Scan for the cell matching the given text and deliver its (x, y) coordinate at center. 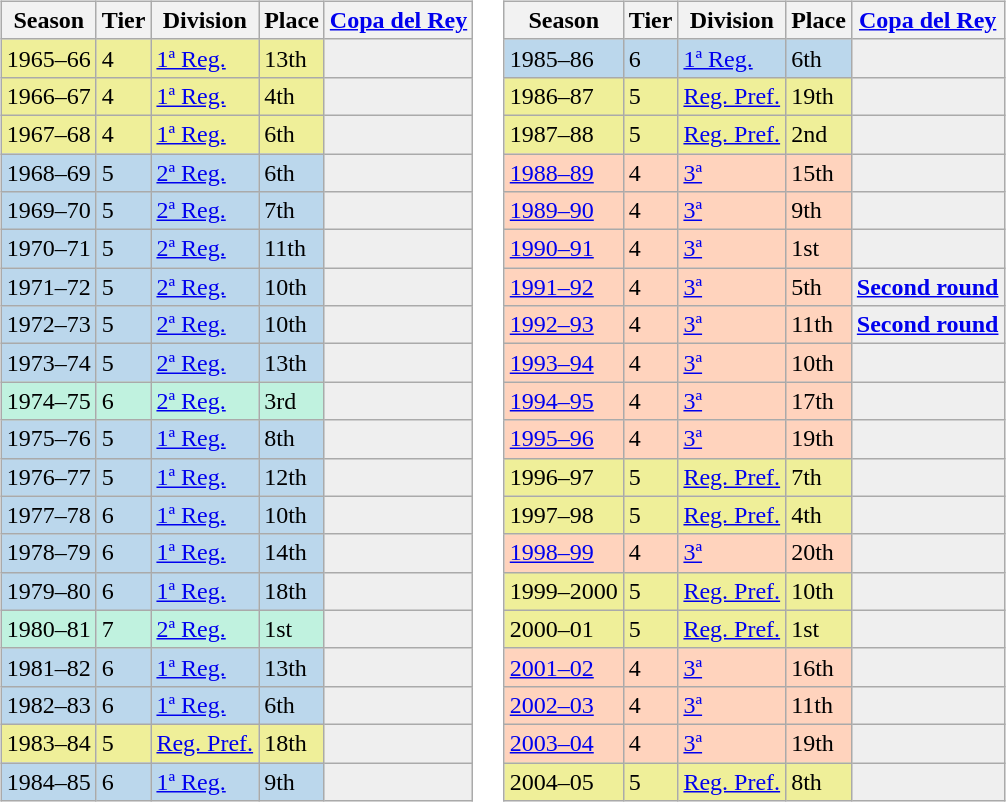
14th (292, 553)
1967–68 (48, 134)
1965–66 (48, 58)
1974–75 (48, 401)
2002–03 (564, 705)
1968–69 (48, 173)
7 (124, 629)
1982–83 (48, 705)
1970–71 (48, 249)
5th (819, 287)
1983–84 (48, 743)
1984–85 (48, 781)
12th (292, 477)
2004–05 (564, 781)
1995–96 (564, 439)
1966–67 (48, 96)
1969–70 (48, 211)
1986–87 (564, 96)
1997–98 (564, 515)
2001–02 (564, 667)
1985–86 (564, 58)
1973–74 (48, 363)
1976–77 (48, 477)
3rd (292, 401)
1977–78 (48, 515)
16th (819, 667)
17th (819, 401)
2003–04 (564, 743)
1998–99 (564, 553)
1989–90 (564, 211)
1981–82 (48, 667)
1992–93 (564, 325)
1996–97 (564, 477)
15th (819, 173)
1972–73 (48, 325)
20th (819, 553)
1990–91 (564, 249)
1991–92 (564, 287)
1987–88 (564, 134)
1978–79 (48, 553)
1993–94 (564, 363)
2000–01 (564, 629)
1994–95 (564, 401)
1975–76 (48, 439)
1999–2000 (564, 591)
2nd (819, 134)
1971–72 (48, 287)
1988–89 (564, 173)
1980–81 (48, 629)
1979–80 (48, 591)
